Find where the given text appears and provide that cell's center as [X, Y] coordinate. 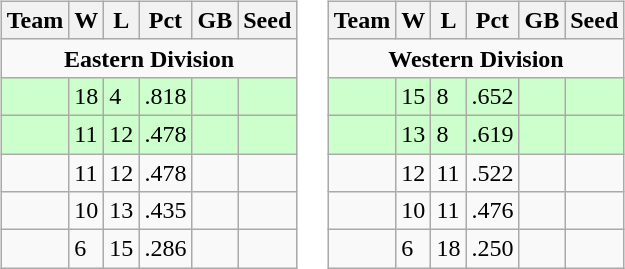
.818 [166, 96]
.522 [492, 173]
.652 [492, 96]
4 [122, 96]
.619 [492, 134]
.286 [166, 249]
Western Division [476, 58]
.250 [492, 249]
Eastern Division [149, 58]
.476 [492, 211]
.435 [166, 211]
